Locate the cell with the specified text and output its (x, y) center coordinate. 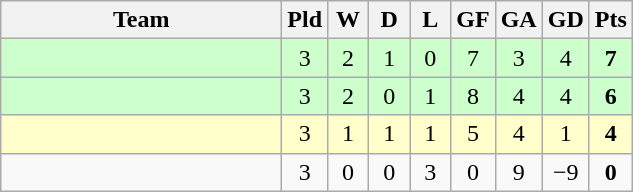
Pld (305, 20)
6 (610, 96)
8 (473, 96)
Pts (610, 20)
−9 (566, 172)
D (390, 20)
5 (473, 134)
GD (566, 20)
9 (518, 172)
GA (518, 20)
GF (473, 20)
L (430, 20)
Team (142, 20)
W (348, 20)
